Return the (X, Y) coordinate for the center point of the cell that contains the specified text.  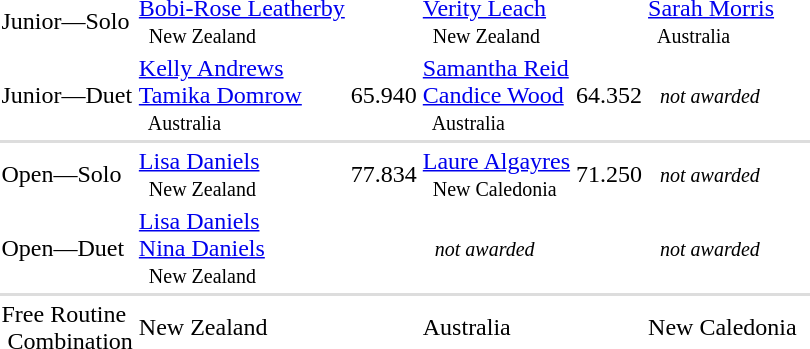
Samantha Reid Candice Wood Australia (496, 95)
65.940 (384, 95)
Lisa Daniels New Zealand (242, 174)
Junior—Duet (67, 95)
Laure Algayres New Caledonia (496, 174)
Kelly Andrews Tamika Domrow Australia (242, 95)
Open—Solo (67, 174)
77.834 (384, 174)
Open—Duet (67, 248)
71.250 (610, 174)
64.352 (610, 95)
Lisa Daniels Nina Daniels New Zealand (242, 248)
